Identify which cell holds the provided text, then report its (x, y) central coordinate. 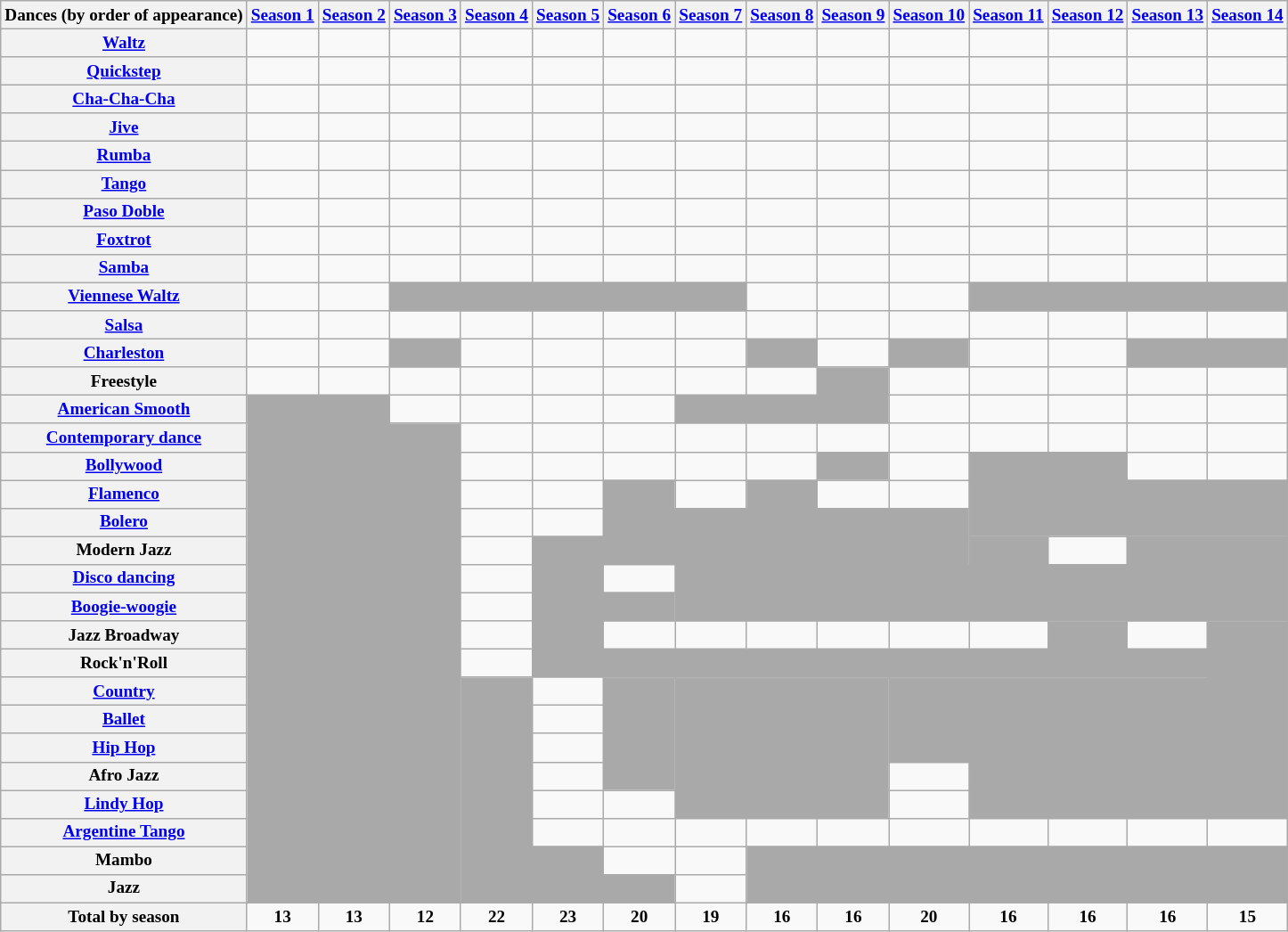
Foxtrot (124, 241)
Ballet (124, 720)
Season 9 (853, 15)
Samba (124, 269)
Cha-Cha-Cha (124, 100)
Season 5 (568, 15)
Lindy Hop (124, 805)
Disco dancing (124, 579)
Waltz (124, 43)
15 (1248, 917)
22 (496, 917)
Tango (124, 184)
Season 6 (640, 15)
Bolero (124, 522)
Season 12 (1088, 15)
Season 13 (1168, 15)
Season 2 (354, 15)
Modern Jazz (124, 551)
Paso Doble (124, 212)
Season 7 (711, 15)
Hip Hop (124, 748)
19 (711, 917)
Jazz (124, 889)
Season 4 (496, 15)
Jazz Broadway (124, 635)
Quickstep (124, 71)
Season 14 (1248, 15)
Afro Jazz (124, 776)
Charleston (124, 353)
Season 8 (782, 15)
23 (568, 917)
Jive (124, 127)
Bollywood (124, 466)
Viennese Waltz (124, 297)
Mambo (124, 861)
American Smooth (124, 410)
Rumba (124, 156)
Country (124, 691)
Season 1 (282, 15)
Season 11 (1008, 15)
Total by season (124, 917)
Salsa (124, 325)
Season 3 (425, 15)
Rock'n'Roll (124, 663)
Season 10 (929, 15)
Contemporary dance (124, 437)
Flamenco (124, 495)
Dances (by order of appearance) (124, 15)
Argentine Tango (124, 832)
Boogie-woogie (124, 607)
Freestyle (124, 381)
12 (425, 917)
